For the text-containing cell, return its midpoint in (X, Y) coordinate format. 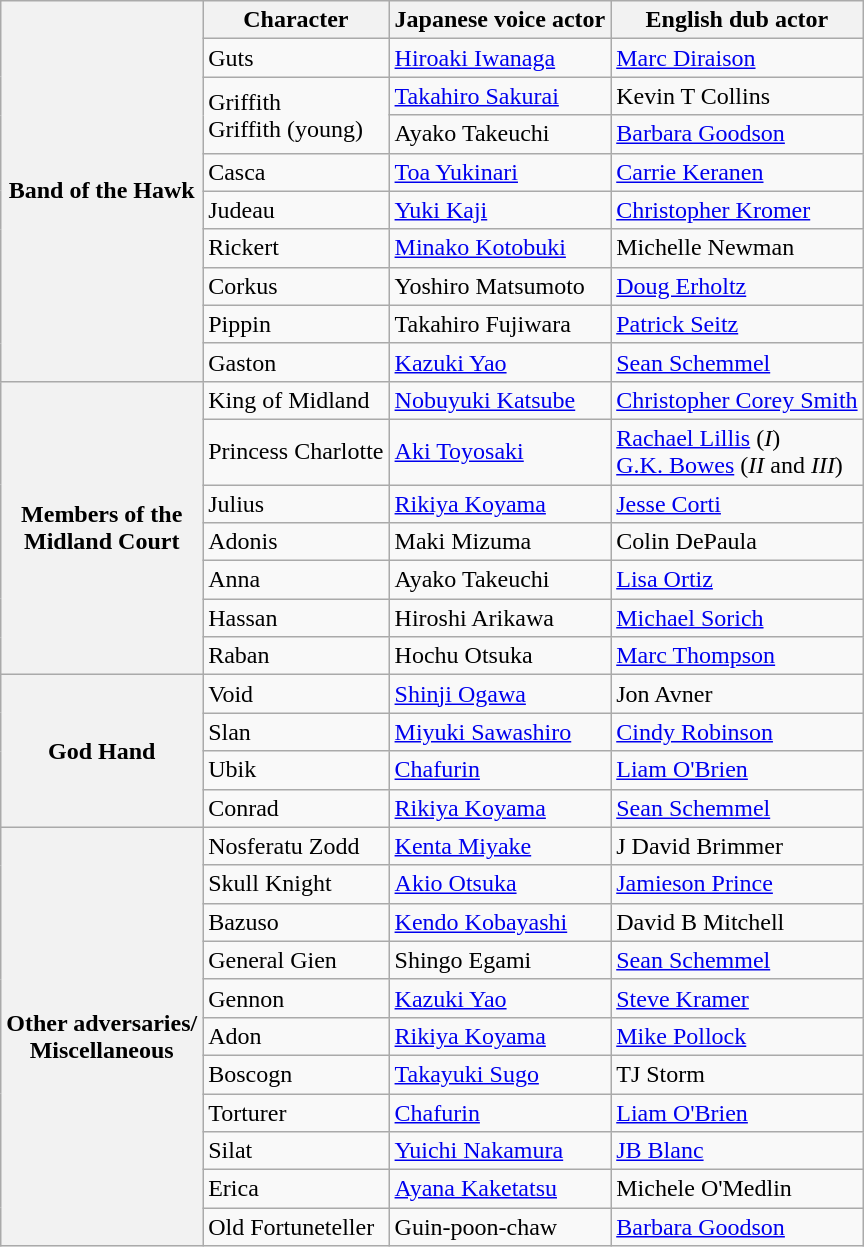
JB Blanc (737, 1151)
Torturer (296, 1113)
Michele O'Medlin (737, 1189)
Doug Erholtz (737, 286)
Yoshiro Matsumoto (500, 286)
Raban (296, 656)
Rickert (296, 248)
General Gien (296, 960)
Shingo Egami (500, 960)
Takayuki Sugo (500, 1074)
Akio Otsuka (500, 884)
Skull Knight (296, 884)
Hassan (296, 618)
TJ Storm (737, 1074)
Steve Kramer (737, 998)
Nobuyuki Katsube (500, 400)
GriffithGriffith (young) (296, 115)
Members of theMidland Court (102, 528)
Jesse Corti (737, 503)
Pippin (296, 324)
Carrie Keranen (737, 172)
Erica (296, 1189)
Conrad (296, 808)
Kendo Kobayashi (500, 922)
Adonis (296, 542)
Ubik (296, 770)
Maki Mizuma (500, 542)
Rachael Lillis (I)G.K. Bowes (II and III) (737, 452)
Anna (296, 580)
English dub actor (737, 20)
Guts (296, 58)
Old Fortuneteller (296, 1227)
God Hand (102, 751)
Cindy Robinson (737, 732)
Silat (296, 1151)
Hiroshi Arikawa (500, 618)
Void (296, 694)
Nosferatu Zodd (296, 846)
Gennon (296, 998)
Yuichi Nakamura (500, 1151)
Aki Toyosaki (500, 452)
Julius (296, 503)
Adon (296, 1036)
Band of the Hawk (102, 192)
Corkus (296, 286)
Hiroaki Iwanaga (500, 58)
Slan (296, 732)
Michelle Newman (737, 248)
Kevin T Collins (737, 96)
Toa Yukinari (500, 172)
Takahiro Fujiwara (500, 324)
Christopher Kromer (737, 210)
Jamieson Prince (737, 884)
Boscogn (296, 1074)
Miyuki Sawashiro (500, 732)
Michael Sorich (737, 618)
Yuki Kaji (500, 210)
Mike Pollock (737, 1036)
J David Brimmer (737, 846)
Takahiro Sakurai (500, 96)
Minako Kotobuki (500, 248)
Lisa Ortiz (737, 580)
Shinji Ogawa (500, 694)
Other adversaries/Miscellaneous (102, 1036)
Character (296, 20)
Ayana Kaketatsu (500, 1189)
Gaston (296, 362)
Hochu Otsuka (500, 656)
Patrick Seitz (737, 324)
David B Mitchell (737, 922)
Japanese voice actor (500, 20)
King of Midland (296, 400)
Princess Charlotte (296, 452)
Kenta Miyake (500, 846)
Bazuso (296, 922)
Marc Diraison (737, 58)
Judeau (296, 210)
Casca (296, 172)
Guin-poon-chaw (500, 1227)
Jon Avner (737, 694)
Marc Thompson (737, 656)
Colin DePaula (737, 542)
Christopher Corey Smith (737, 400)
